Output the (x, y) coordinate of the center of the cell containing the given text.  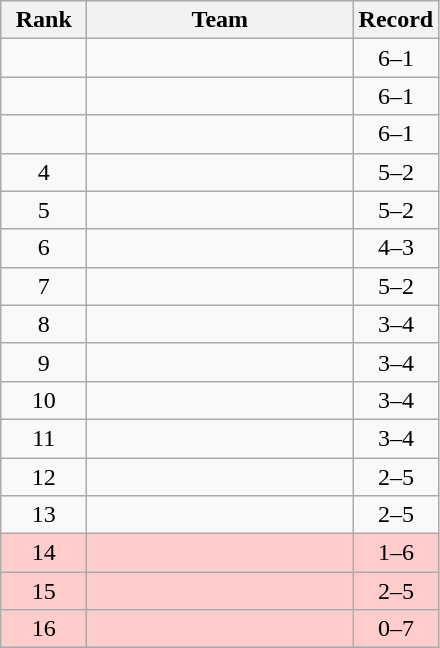
5 (44, 210)
1–6 (396, 553)
Team (220, 20)
7 (44, 286)
4 (44, 172)
0–7 (396, 629)
12 (44, 477)
11 (44, 438)
Rank (44, 20)
Record (396, 20)
13 (44, 515)
8 (44, 324)
16 (44, 629)
6 (44, 248)
10 (44, 400)
9 (44, 362)
15 (44, 591)
14 (44, 553)
4–3 (396, 248)
